Capture the cell that displays the provided text and extract its (x, y) central coordinate. 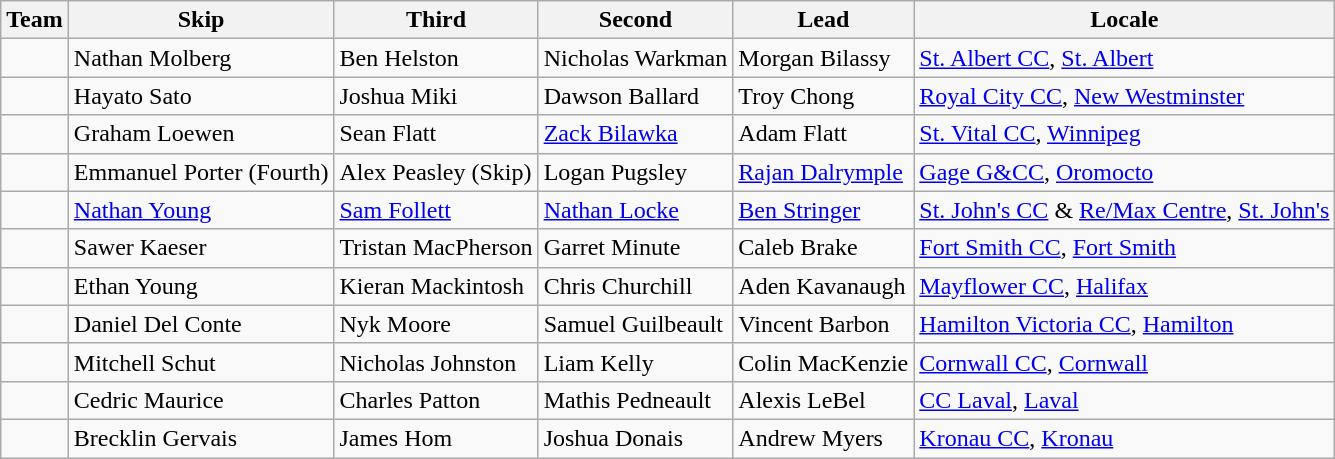
Skip (201, 20)
Rajan Dalrymple (824, 172)
James Hom (436, 438)
St. Vital CC, Winnipeg (1124, 134)
Daniel Del Conte (201, 324)
Royal City CC, New Westminster (1124, 96)
Samuel Guilbeault (636, 324)
Tristan MacPherson (436, 248)
CC Laval, Laval (1124, 400)
Adam Flatt (824, 134)
Nathan Locke (636, 210)
Cornwall CC, Cornwall (1124, 362)
Liam Kelly (636, 362)
Gage G&CC, Oromocto (1124, 172)
Brecklin Gervais (201, 438)
Caleb Brake (824, 248)
Nyk Moore (436, 324)
Ben Helston (436, 58)
Charles Patton (436, 400)
Mitchell Schut (201, 362)
Nathan Molberg (201, 58)
Morgan Bilassy (824, 58)
Sam Follett (436, 210)
Nicholas Johnston (436, 362)
Vincent Barbon (824, 324)
Fort Smith CC, Fort Smith (1124, 248)
Alex Peasley (Skip) (436, 172)
Sean Flatt (436, 134)
Joshua Miki (436, 96)
Nicholas Warkman (636, 58)
Kronau CC, Kronau (1124, 438)
Colin MacKenzie (824, 362)
Logan Pugsley (636, 172)
Alexis LeBel (824, 400)
Garret Minute (636, 248)
Aden Kavanaugh (824, 286)
Cedric Maurice (201, 400)
Zack Bilawka (636, 134)
Mayflower CC, Halifax (1124, 286)
Hamilton Victoria CC, Hamilton (1124, 324)
Joshua Donais (636, 438)
St. John's CC & Re/Max Centre, St. John's (1124, 210)
Team (35, 20)
Emmanuel Porter (Fourth) (201, 172)
Sawer Kaeser (201, 248)
Ben Stringer (824, 210)
Mathis Pedneault (636, 400)
Nathan Young (201, 210)
Chris Churchill (636, 286)
Hayato Sato (201, 96)
Kieran Mackintosh (436, 286)
St. Albert CC, St. Albert (1124, 58)
Troy Chong (824, 96)
Ethan Young (201, 286)
Dawson Ballard (636, 96)
Lead (824, 20)
Locale (1124, 20)
Graham Loewen (201, 134)
Third (436, 20)
Andrew Myers (824, 438)
Second (636, 20)
